Provide the [X, Y] coordinate of the cell's center where the given text is located.  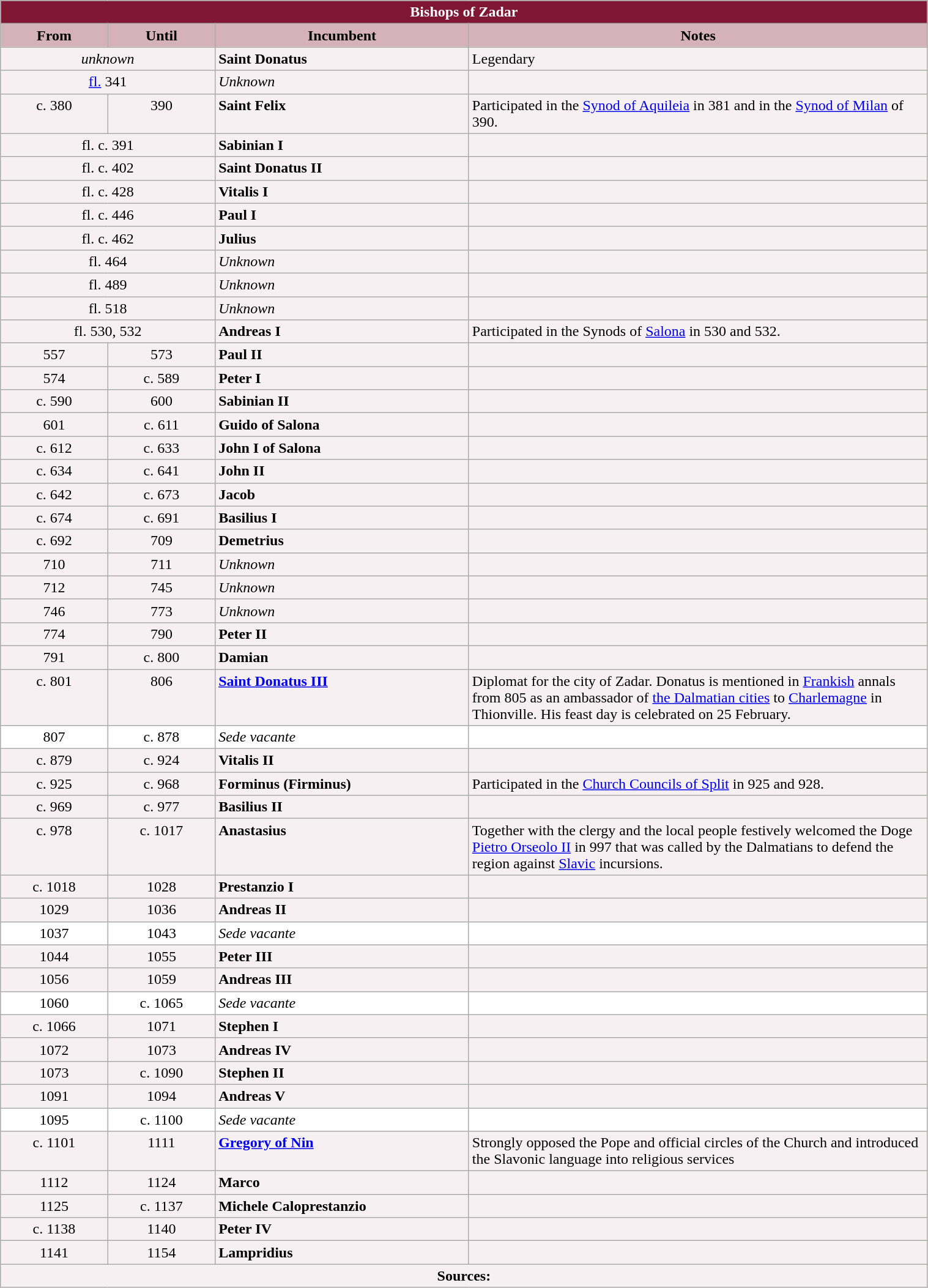
Legendary [698, 59]
c. 925 [54, 784]
1111 [161, 1152]
c. 1100 [161, 1119]
Vitalis II [343, 761]
fl. 489 [108, 285]
Participated in the Church Councils of Split in 925 and 928. [698, 784]
Damian [343, 657]
c. 589 [161, 378]
Incumbent [343, 35]
1044 [54, 956]
1028 [161, 887]
791 [54, 657]
573 [161, 355]
1055 [161, 956]
Basilius I [343, 518]
Basilius II [343, 807]
c. 634 [54, 471]
c. 1137 [161, 1206]
c. 380 [54, 114]
1043 [161, 933]
Paul II [343, 355]
fl. c. 402 [108, 168]
Stephen II [343, 1073]
c. 612 [54, 448]
Jacob [343, 494]
Bishops of Zadar [464, 12]
Andreas I [343, 332]
Michele Caloprestanzio [343, 1206]
Participated in the Synod of Aquileia in 381 and in the Synod of Milan of 390. [698, 114]
Saint Donatus II [343, 168]
Peter I [343, 378]
Lampridius [343, 1253]
1091 [54, 1096]
fl. c. 446 [108, 215]
1056 [54, 980]
790 [161, 634]
Vitalis I [343, 192]
710 [54, 564]
c. 801 [54, 698]
c. 1065 [161, 1003]
574 [54, 378]
Sabinian I [343, 145]
1125 [54, 1206]
c. 878 [161, 737]
From [54, 35]
Paul I [343, 215]
c. 1090 [161, 1073]
773 [161, 611]
Forminus (Firminus) [343, 784]
Andreas V [343, 1096]
John II [343, 471]
fl. 518 [108, 308]
1071 [161, 1026]
Andreas II [343, 910]
Anastasius [343, 847]
Stephen I [343, 1026]
806 [161, 698]
c. 633 [161, 448]
807 [54, 737]
1059 [161, 980]
c. 1066 [54, 1026]
712 [54, 587]
Sabinian II [343, 401]
c. 879 [54, 761]
unknown [108, 59]
1141 [54, 1253]
1072 [54, 1049]
c. 1101 [54, 1152]
Peter III [343, 956]
c. 977 [161, 807]
c. 800 [161, 657]
601 [54, 425]
John I of Salona [343, 448]
390 [161, 114]
745 [161, 587]
c. 692 [54, 541]
c. 641 [161, 471]
Peter II [343, 634]
c. 968 [161, 784]
c. 590 [54, 401]
c. 969 [54, 807]
709 [161, 541]
1124 [161, 1183]
Demetrius [343, 541]
600 [161, 401]
fl. 341 [108, 82]
1095 [54, 1119]
1060 [54, 1003]
Sources: [464, 1276]
1037 [54, 933]
Participated in the Synods of Salona in 530 and 532. [698, 332]
Saint Donatus [343, 59]
Peter IV [343, 1229]
c. 924 [161, 761]
c. 691 [161, 518]
Until [161, 35]
1140 [161, 1229]
774 [54, 634]
fl. c. 428 [108, 192]
c. 1018 [54, 887]
fl. 464 [108, 261]
c. 1138 [54, 1229]
Andreas IV [343, 1049]
Saint Donatus III [343, 698]
557 [54, 355]
Gregory of Nin [343, 1152]
fl. c. 462 [108, 238]
Prestanzio I [343, 887]
746 [54, 611]
1029 [54, 910]
fl. 530, 532 [108, 332]
Notes [698, 35]
1036 [161, 910]
c. 674 [54, 518]
Andreas III [343, 980]
Marco [343, 1183]
c. 611 [161, 425]
c. 978 [54, 847]
1112 [54, 1183]
Guido of Salona [343, 425]
1154 [161, 1253]
711 [161, 564]
Saint Felix [343, 114]
Strongly opposed the Pope and official circles of the Church and introduced the Slavonic language into religious services [698, 1152]
fl. c. 391 [108, 145]
c. 673 [161, 494]
Julius [343, 238]
c. 642 [54, 494]
c. 1017 [161, 847]
1094 [161, 1096]
